Output the (X, Y) coordinate of the center of the cell containing the given text.  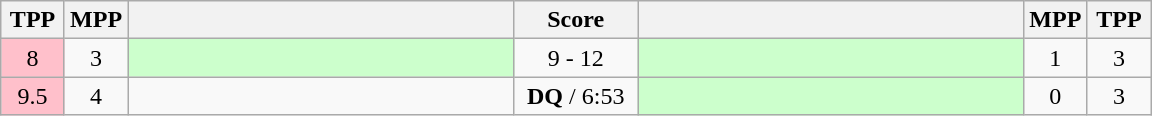
DQ / 6:53 (576, 96)
9.5 (33, 96)
0 (1056, 96)
Score (576, 20)
8 (33, 58)
9 - 12 (576, 58)
4 (96, 96)
1 (1056, 58)
